Find where the given text appears and provide that cell's center as [x, y] coordinate. 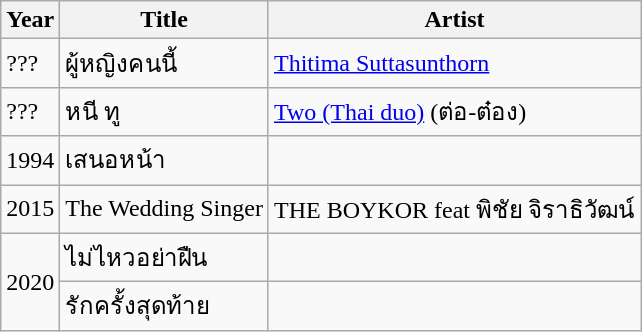
2020 [30, 282]
Artist [454, 20]
ผู้หญิงคนนี้ [164, 64]
ไม่ไหวอย่าฝืน [164, 258]
เสนอหน้า [164, 160]
Title [164, 20]
2015 [30, 208]
หนี ทู [164, 112]
1994 [30, 160]
รักครั้งสุดท้าย [164, 306]
Two (Thai duo) (ต่อ-ต๋อง) [454, 112]
Thitima Suttasunthorn [454, 64]
THE BOYKOR feat พิชัย จิราธิวัฒน์ [454, 208]
Year [30, 20]
The Wedding Singer [164, 208]
